Identify which cell holds the provided text, then report its [x, y] central coordinate. 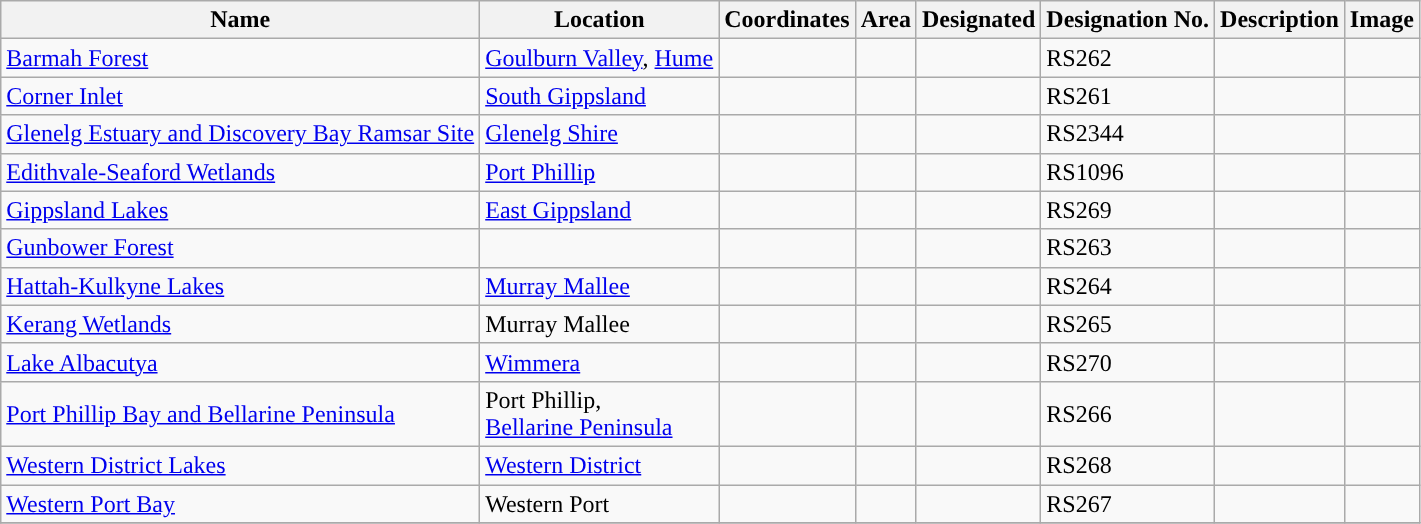
Hattah-Kulkyne Lakes [240, 286]
RS269 [1128, 210]
Port Phillip [600, 172]
Image [1382, 20]
Glenelg Shire [600, 134]
Kerang Wetlands [240, 324]
RS265 [1128, 324]
Designated [978, 20]
Area [886, 20]
Edithvale-Seaford Wetlands [240, 172]
Coordinates [787, 20]
Glenelg Estuary and Discovery Bay Ramsar Site [240, 134]
Western Port Bay [240, 503]
RS264 [1128, 286]
RS2344 [1128, 134]
Description [1280, 20]
Western District [600, 465]
Lake Albacutya [240, 362]
Barmah Forest [240, 58]
Goulburn Valley, Hume [600, 58]
Western Port [600, 503]
RS268 [1128, 465]
RS262 [1128, 58]
Designation No. [1128, 20]
Wimmera [600, 362]
RS270 [1128, 362]
Port Phillip,Bellarine Peninsula [600, 414]
RS263 [1128, 248]
Name [240, 20]
Corner Inlet [240, 96]
Port Phillip Bay and Bellarine Peninsula [240, 414]
RS266 [1128, 414]
RS267 [1128, 503]
Gippsland Lakes [240, 210]
East Gippsland [600, 210]
RS261 [1128, 96]
Location [600, 20]
Western District Lakes [240, 465]
South Gippsland [600, 96]
Gunbower Forest [240, 248]
RS1096 [1128, 172]
